Return the (x, y) coordinate for the center point of the cell that contains the specified text.  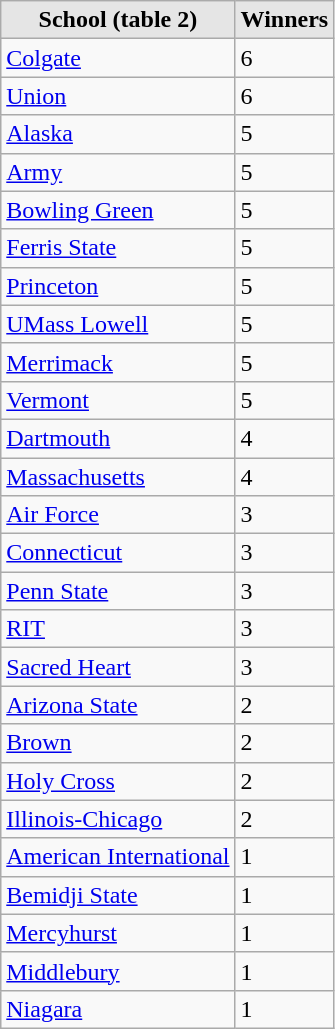
Air Force (118, 515)
UMass Lowell (118, 324)
Dartmouth (118, 438)
Colgate (118, 58)
Army (118, 172)
Sacred Heart (118, 667)
Vermont (118, 400)
Illinois-Chicago (118, 819)
American International (118, 857)
Bemidji State (118, 895)
Niagara (118, 1009)
Arizona State (118, 705)
Alaska (118, 134)
Merrimack (118, 362)
Union (118, 96)
Bowling Green (118, 210)
Princeton (118, 286)
Winners (284, 20)
Massachusetts (118, 477)
Penn State (118, 591)
RIT (118, 629)
Holy Cross (118, 781)
Ferris State (118, 248)
Brown (118, 743)
Middlebury (118, 971)
Connecticut (118, 553)
Mercyhurst (118, 933)
School (table 2) (118, 20)
